Extract the [x, y] coordinate from the center of the cell holding the provided text.  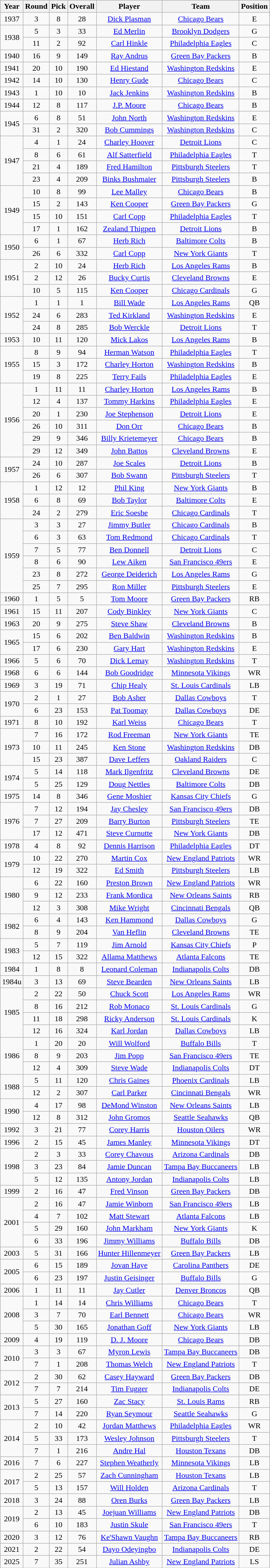
153 [82, 710]
Zac Stacy [129, 1401]
332 [82, 253]
51 [82, 117]
2005 [12, 1272]
J.P. Moore [129, 105]
Ray Andrus [129, 56]
Jamie Winborn [129, 1204]
130 [82, 80]
Pat Toomay [129, 710]
1957 [12, 469]
D. J. Moore [129, 1340]
Ben Baldwin [129, 636]
Tom Moore [129, 599]
Jim Arnold [129, 945]
Matt Stewart [129, 1216]
2010 [12, 1358]
84 [82, 1167]
Oakland Raiders [201, 760]
1955 [12, 364]
275 [82, 624]
Joe Scales [129, 463]
Ron Miller [129, 587]
1978 [12, 846]
Justin Skule [129, 1525]
Bob Werckle [129, 327]
Bob Cummings [129, 130]
Team [201, 6]
2012 [12, 1383]
Binks Bushmaier [129, 179]
Bob Asher [129, 698]
Leonard Coleman [129, 969]
Dick Plasman [129, 19]
Oren Burks [129, 1500]
Barry Burton [129, 821]
Thomas Welch [129, 1364]
Henry Gude [129, 80]
Ed Merlin [129, 31]
137 [82, 401]
Position [254, 6]
1971 [12, 722]
298 [82, 1019]
233 [82, 895]
John Gromos [129, 1117]
212 [82, 1006]
208 [82, 1364]
35 [58, 1562]
1979 [12, 864]
157 [82, 1488]
Justin Geisinger [129, 1278]
270 [82, 858]
2009 [12, 1340]
2006 [12, 1290]
203 [82, 1056]
2025 [12, 1562]
387 [82, 760]
115 [82, 290]
Steve Bearden [129, 982]
99 [82, 192]
1986 [12, 1056]
42 [82, 1426]
Ken Hammond [129, 920]
1942 [12, 80]
102 [82, 1216]
John North [129, 117]
227 [82, 1463]
Tommy Harkins [129, 401]
129 [82, 784]
2003 [12, 1253]
2021 [12, 1550]
245 [82, 747]
Ed Smith [129, 870]
63 [82, 537]
324 [82, 1031]
308 [82, 907]
Lee Malley [129, 192]
1958 [12, 500]
1984u [12, 982]
194 [82, 809]
1941 [12, 68]
Overall [82, 6]
1961 [12, 611]
Jamie Duncan [129, 1167]
1968 [12, 673]
Ted Kirkland [129, 315]
Tom Redmond [129, 537]
71 [82, 685]
Ricky Anderson [129, 1019]
Will Holden [129, 1488]
28 [82, 19]
Casey Hayward [129, 1377]
Zealand Thigpen [129, 229]
Hunter Hillenmeyer [129, 1253]
149 [82, 56]
2001 [12, 1222]
Doug Nettles [129, 784]
1984 [12, 969]
2018 [12, 1500]
Joejuan Williams [129, 1512]
166 [82, 1253]
Charley Hoover [129, 142]
Jonathan Goff [129, 1327]
118 [82, 772]
Jim Popp [129, 1056]
Ed Hiestand [129, 68]
Dennis Harrison [129, 846]
Julian Ashby [129, 1562]
1956 [12, 420]
1960 [12, 599]
220 [82, 1414]
Terry Fails [129, 377]
1966 [12, 661]
62 [82, 1377]
207 [82, 611]
Billy Krietemeyer [129, 438]
216 [82, 1451]
1982 [12, 926]
54 [82, 1550]
202 [82, 636]
196 [82, 1241]
John Battos [129, 451]
1950 [12, 247]
Jay Cutler [129, 1290]
18 [58, 1019]
Carolina Panthers [201, 1265]
Myron Lewis [129, 1352]
61 [82, 155]
183 [82, 1525]
312 [82, 1117]
Pick [58, 6]
165 [82, 1327]
320 [82, 130]
Carl Parker [129, 1093]
Steve Curnutte [129, 833]
197 [82, 1278]
George Deiderich [129, 574]
2019 [12, 1518]
Stephen Weatherly [129, 1463]
1965 [12, 642]
Jimmy Williams [129, 1241]
117 [82, 105]
Zach Cunningham [129, 1475]
Carl Hinkle [129, 43]
Corey Harris [129, 1130]
Fred Hamilton [129, 167]
P [254, 945]
272 [82, 574]
151 [82, 216]
1998 [12, 1167]
2016 [12, 1463]
1952 [12, 315]
Phil King [129, 488]
144 [82, 673]
311 [82, 426]
Corey Chavous [129, 1155]
279 [82, 512]
Dave Leffers [129, 760]
Player [129, 6]
1988 [12, 1086]
John Markham [129, 1228]
James Manley [129, 1142]
1980 [12, 895]
2020 [12, 1537]
50 [82, 994]
Gary Hart [129, 648]
204 [82, 932]
Chris Gaines [129, 1080]
Eric Soesbe [129, 512]
Bill Wade [129, 303]
1999 [12, 1191]
Dayo Odeyingbo [129, 1550]
1959 [12, 556]
Fred Vinson [129, 1191]
162 [82, 229]
LS [254, 1562]
1949 [12, 210]
1974 [12, 778]
Jack Jenkins [129, 93]
Mick Lakos [129, 340]
Steve Shaw [129, 624]
1963 [12, 624]
192 [82, 722]
Karl Jordan [129, 1031]
1953 [12, 340]
Bob Goodridge [129, 673]
Dick Lemay [129, 661]
1976 [12, 821]
Mike Wright [129, 907]
Preston Brown [129, 883]
1975 [12, 796]
90 [82, 562]
Rob Monaco [129, 1006]
Karl Weiss [129, 722]
Earl Bennett [129, 1315]
Wesley Johnson [129, 1438]
Tim Fugger [129, 1389]
Ryan Seymour [129, 1414]
2017 [12, 1481]
Round [36, 6]
Will Wolford [129, 1043]
251 [82, 1562]
2013 [12, 1407]
Martin Cox [129, 858]
190 [82, 68]
Frank Mordica [129, 895]
Chuck Scott [129, 994]
1969 [12, 685]
1970 [12, 704]
283 [82, 315]
Jay Chesley [129, 809]
Herman Watson [129, 352]
1990 [12, 1111]
214 [82, 1389]
Don Orr [129, 426]
1983 [12, 951]
Jovan Haye [129, 1265]
Joe Stephenson [129, 414]
295 [82, 587]
Jordan Matthews [129, 1426]
1996 [12, 1142]
2008 [12, 1315]
1947 [12, 161]
Chip Healy [129, 685]
Bob Swann [129, 475]
DeMond Winston [129, 1105]
Jimmy Butler [129, 525]
Cody Binkley [129, 611]
Houston Oilers [201, 1130]
Ken Stone [129, 747]
1951 [12, 278]
1945 [12, 124]
St. Louis Rams [201, 1401]
285 [82, 327]
Steve Wade [129, 1068]
Year [12, 6]
Rod Freeman [129, 735]
88 [82, 1500]
1985 [12, 1012]
Bob Taylor [129, 500]
287 [82, 463]
1937 [12, 19]
1944 [12, 105]
98 [82, 1105]
Ben Donnell [129, 550]
Ke'Shawn Vaughn [129, 1537]
Allama Matthews [129, 957]
225 [82, 377]
Gene Moshier [129, 796]
1940 [12, 56]
135 [82, 1179]
Andre Hal [129, 1451]
471 [82, 833]
Chris Williams [129, 1302]
57 [82, 1475]
Phoenix Cardinals [201, 1080]
1992 [12, 1130]
Lew Aiken [129, 562]
2014 [12, 1438]
Brooklyn Dodgers [201, 31]
Van Heflin [129, 932]
94 [82, 352]
76 [82, 1537]
349 [82, 451]
1943 [12, 93]
Denver Broncos [201, 1290]
Bucky Curtis [129, 278]
309 [82, 1068]
1938 [12, 37]
173 [82, 1438]
Alf Satterfield [129, 155]
Antony Jordan [129, 1179]
Mark Ilgenfritz [129, 772]
1973 [12, 747]
